Capture the cell that displays the provided text and extract its (X, Y) central coordinate. 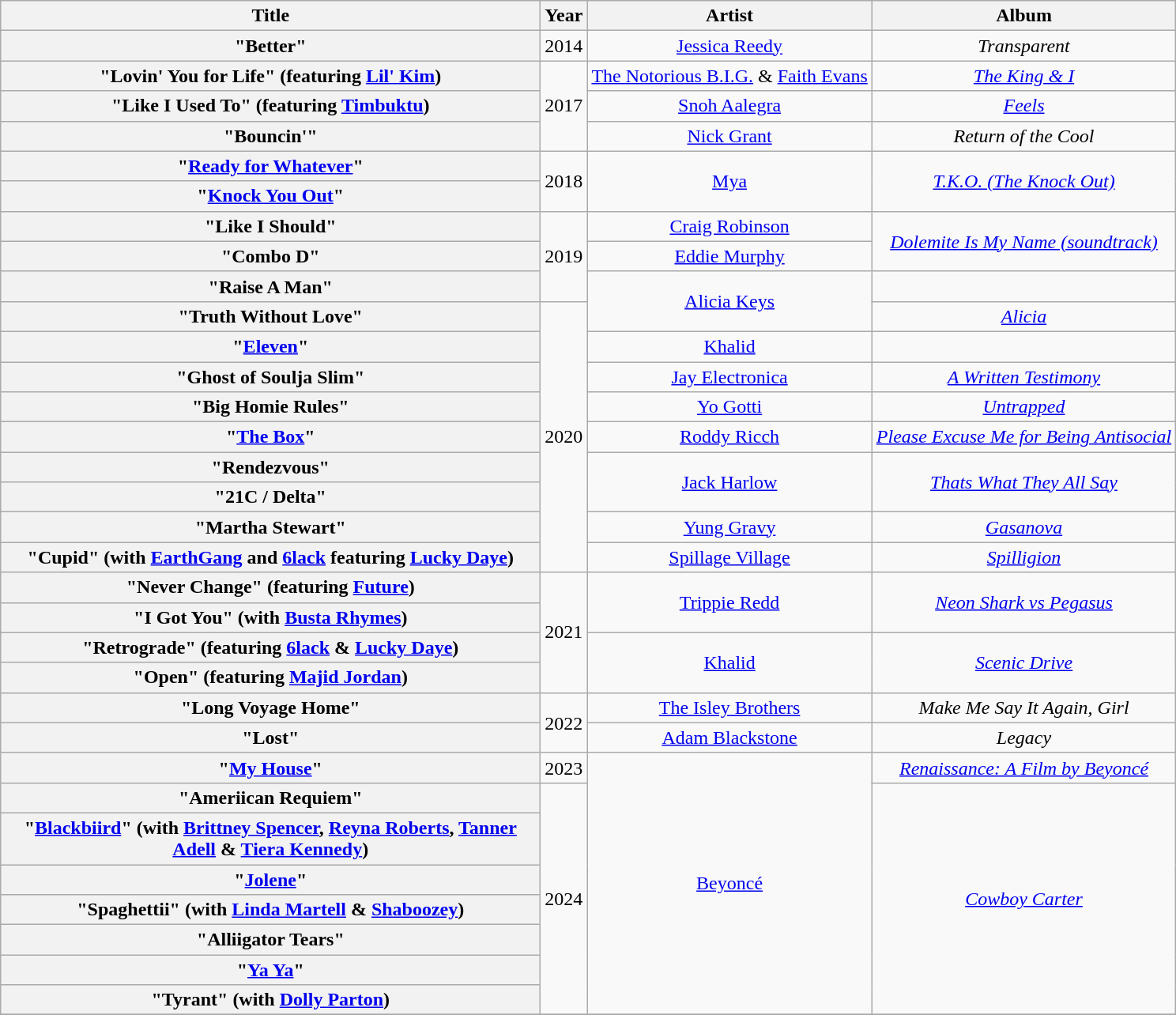
Yung Gravy (729, 527)
Yo Gotti (729, 407)
A Written Testimony (1024, 377)
The King & I (1024, 76)
Feels (1024, 106)
2019 (564, 256)
"Raise A Man" (270, 286)
"The Box" (270, 437)
Spillage Village (729, 557)
"Retrograde" (featuring 6lack & Lucky Daye) (270, 647)
"Ready for Whatever" (270, 166)
Alicia (1024, 316)
"Rendezvous" (270, 467)
2024 (564, 898)
Artist (729, 16)
The Isley Brothers (729, 707)
"Knock You Out" (270, 196)
"Better" (270, 46)
"Blackbiird" (with Brittney Spencer, Reyna Roberts, Tanner Adell & Tiera Kennedy) (270, 838)
2023 (564, 768)
Legacy (1024, 738)
Scenic Drive (1024, 662)
"Ghost of Soulja Slim" (270, 377)
2017 (564, 106)
Mya (729, 181)
Please Excuse Me for Being Antisocial (1024, 437)
Return of the Cool (1024, 136)
Untrapped (1024, 407)
Neon Shark vs Pegasus (1024, 602)
"I Got You" (with Busta Rhymes) (270, 617)
2021 (564, 632)
Eddie Murphy (729, 256)
T.K.O. (The Knock Out) (1024, 181)
"Spaghettii" (with Linda Martell & Shaboozey) (270, 910)
"Like I Used To" (featuring Timbuktu) (270, 106)
"Jolene" (270, 880)
Snoh Aalegra (729, 106)
Alicia Keys (729, 301)
Roddy Ricch (729, 437)
Jessica Reedy (729, 46)
Thats What They All Say (1024, 482)
Album (1024, 16)
"Ameriican Requiem" (270, 798)
"Never Change" (featuring Future) (270, 587)
Transparent (1024, 46)
"Lost" (270, 738)
"Big Homie Rules" (270, 407)
"21C / Delta" (270, 497)
"Tyrant" (with Dolly Parton) (270, 1000)
Nick Grant (729, 136)
Adam Blackstone (729, 738)
Renaissance: A Film by Beyoncé (1024, 768)
Dolemite Is My Name (soundtrack) (1024, 241)
2018 (564, 181)
The Notorious B.I.G. & Faith Evans (729, 76)
Jay Electronica (729, 377)
"Eleven" (270, 346)
"My House" (270, 768)
"Cupid" (with EarthGang and 6lack featuring Lucky Daye) (270, 557)
Spilligion (1024, 557)
Year (564, 16)
Cowboy Carter (1024, 898)
Craig Robinson (729, 226)
"Lovin' You for Life" (featuring Lil' Kim) (270, 76)
2020 (564, 436)
Make Me Say It Again, Girl (1024, 707)
"Martha Stewart" (270, 527)
Jack Harlow (729, 482)
Trippie Redd (729, 602)
"Long Voyage Home" (270, 707)
"Alliigator Tears" (270, 940)
"Truth Without Love" (270, 316)
"Open" (featuring Majid Jordan) (270, 677)
Gasanova (1024, 527)
2022 (564, 723)
Beyoncé (729, 884)
"Bouncin'" (270, 136)
"Combo D" (270, 256)
"Ya Ya" (270, 970)
"Like I Should" (270, 226)
2014 (564, 46)
Title (270, 16)
